Search for the cell housing the specified text and yield its [x, y] center coordinate. 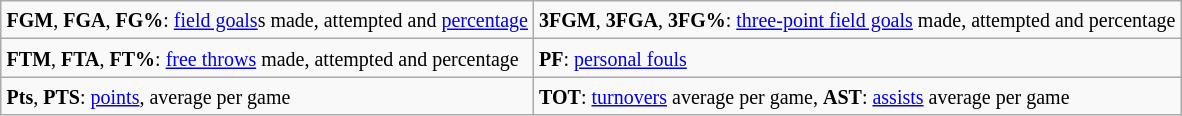
FGM, FGA, FG%: field goalss made, attempted and percentage [267, 20]
3FGM, 3FGA, 3FG%: three-point field goals made, attempted and percentage [858, 20]
Pts, PTS: points, average per game [267, 96]
FTM, FTA, FT%: free throws made, attempted and percentage [267, 58]
PF: personal fouls [858, 58]
TOT: turnovers average per game, AST: assists average per game [858, 96]
